Extract the [x, y] coordinate from the center of the cell holding the provided text.  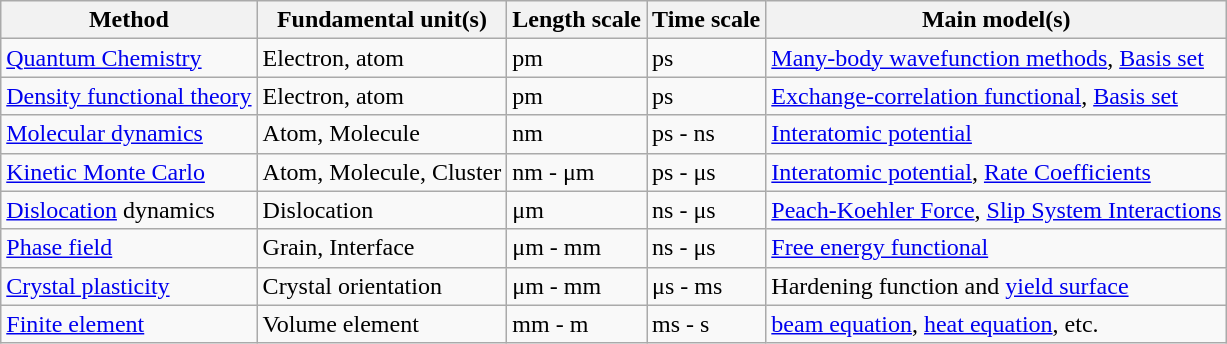
Dislocation [382, 210]
nm [577, 134]
ps - ns [706, 134]
Kinetic Monte Carlo [129, 172]
μm [577, 210]
Grain, Interface [382, 248]
Phase field [129, 248]
μs - ms [706, 286]
Atom, Molecule, Cluster [382, 172]
Hardening function and yield surface [996, 286]
Exchange-correlation functional, Basis set [996, 96]
Method [129, 20]
Crystal plasticity [129, 286]
Finite element [129, 324]
beam equation, heat equation, etc. [996, 324]
Interatomic potential, Rate Coefficients [996, 172]
ms - s [706, 324]
Fundamental unit(s) [382, 20]
mm - m [577, 324]
Many-body wavefunction methods, Basis set [996, 58]
Length scale [577, 20]
Peach-Koehler Force, Slip System Interactions [996, 210]
Density functional theory [129, 96]
Main model(s) [996, 20]
Interatomic potential [996, 134]
Free energy functional [996, 248]
Time scale [706, 20]
nm - μm [577, 172]
ps - μs [706, 172]
Quantum Chemistry [129, 58]
Volume element [382, 324]
Crystal orientation [382, 286]
Atom, Molecule [382, 134]
Molecular dynamics [129, 134]
Dislocation dynamics [129, 210]
